For the text-containing cell, return its midpoint in (x, y) coordinate format. 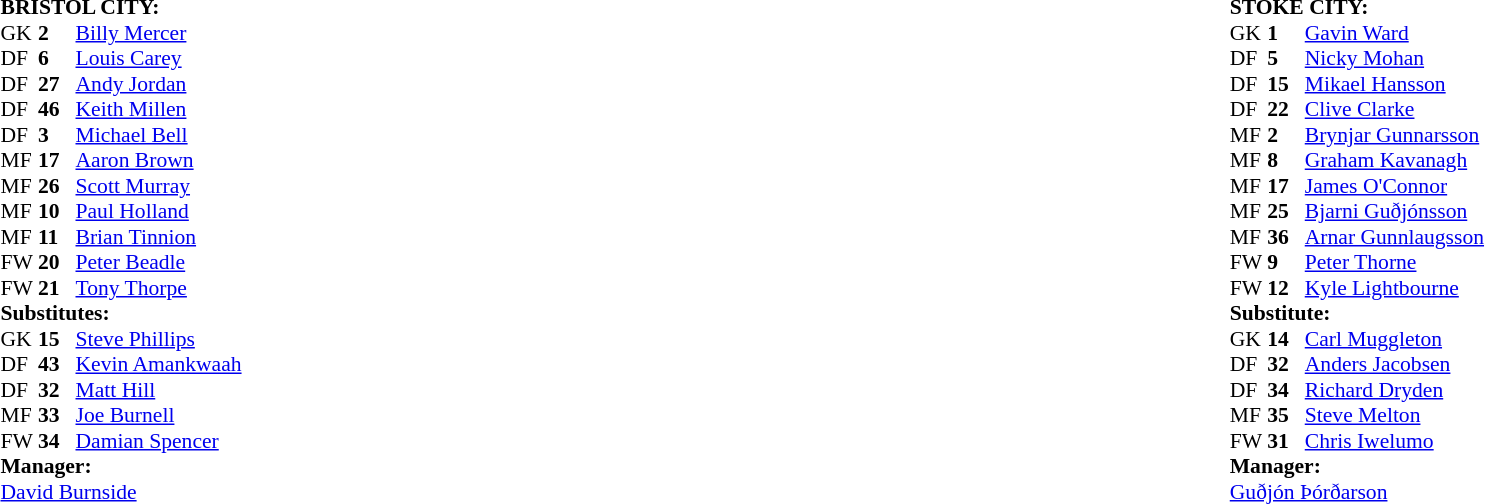
8 (1286, 161)
27 (57, 84)
Manager: (188, 467)
Substitutes: (188, 313)
46 (57, 109)
Steve Phillips (226, 339)
1 (1286, 33)
25 (1286, 211)
6 (57, 59)
35 (1286, 415)
3 (57, 135)
43 (57, 365)
Joe Burnell (226, 415)
31 (1286, 441)
Peter Beadle (226, 263)
Andy Jordan (226, 84)
33 (57, 415)
14 (1286, 339)
Billy Mercer (226, 33)
20 (57, 263)
11 (57, 237)
Damian Spencer (226, 441)
10 (57, 211)
Keith Millen (226, 109)
Scott Murray (226, 186)
Kevin Amankwaah (226, 365)
12 (1286, 288)
Tony Thorpe (226, 288)
5 (1286, 59)
21 (57, 288)
Brian Tinnion (226, 237)
9 (1286, 263)
Matt Hill (226, 390)
Louis Carey (226, 59)
22 (1286, 109)
Michael Bell (226, 135)
Aaron Brown (226, 161)
36 (1286, 237)
26 (57, 186)
Paul Holland (226, 211)
